Extract the (X, Y) coordinate from the center of the cell holding the provided text.  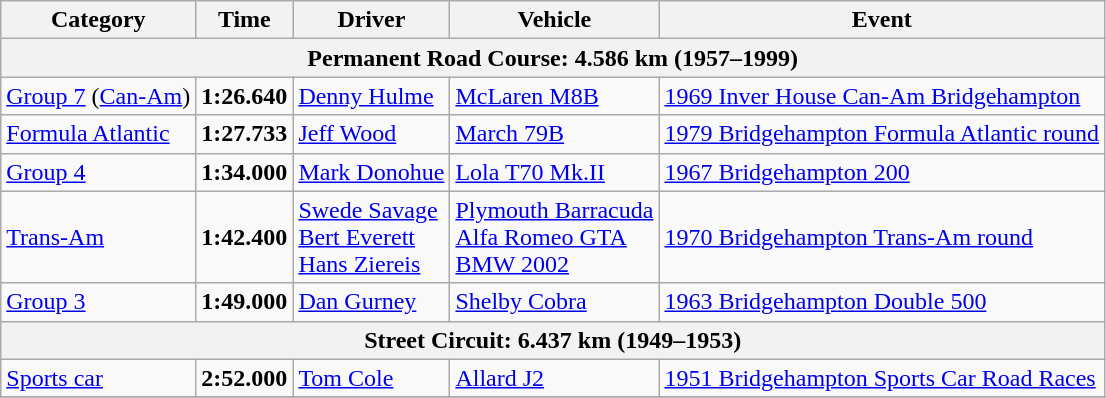
1:27.733 (244, 134)
Street Circuit: 6.437 km (1949–1953) (553, 340)
1969 Inver House Can-Am Bridgehampton (882, 96)
1963 Bridgehampton Double 500 (882, 302)
1979 Bridgehampton Formula Atlantic round (882, 134)
1951 Bridgehampton Sports Car Road Races (882, 378)
Driver (372, 20)
1:42.400 (244, 237)
Denny Hulme (372, 96)
1967 Bridgehampton 200 (882, 172)
Formula Atlantic (98, 134)
McLaren M8B (554, 96)
Tom Cole (372, 378)
Group 3 (98, 302)
Vehicle (554, 20)
1:34.000 (244, 172)
Mark Donohue (372, 172)
Plymouth BarracudaAlfa Romeo GTABMW 2002 (554, 237)
2:52.000 (244, 378)
Trans-Am (98, 237)
Group 7 (Can-Am) (98, 96)
Shelby Cobra (554, 302)
Lola T70 Mk.II (554, 172)
Jeff Wood (372, 134)
March 79B (554, 134)
Time (244, 20)
Permanent Road Course: 4.586 km (1957–1999) (553, 58)
Event (882, 20)
Sports car (98, 378)
1:49.000 (244, 302)
Group 4 (98, 172)
1970 Bridgehampton Trans-Am round (882, 237)
Dan Gurney (372, 302)
1:26.640 (244, 96)
Allard J2 (554, 378)
Swede SavageBert EverettHans Ziereis (372, 237)
Category (98, 20)
